Scan for the cell matching the given text and deliver its [X, Y] coordinate at center. 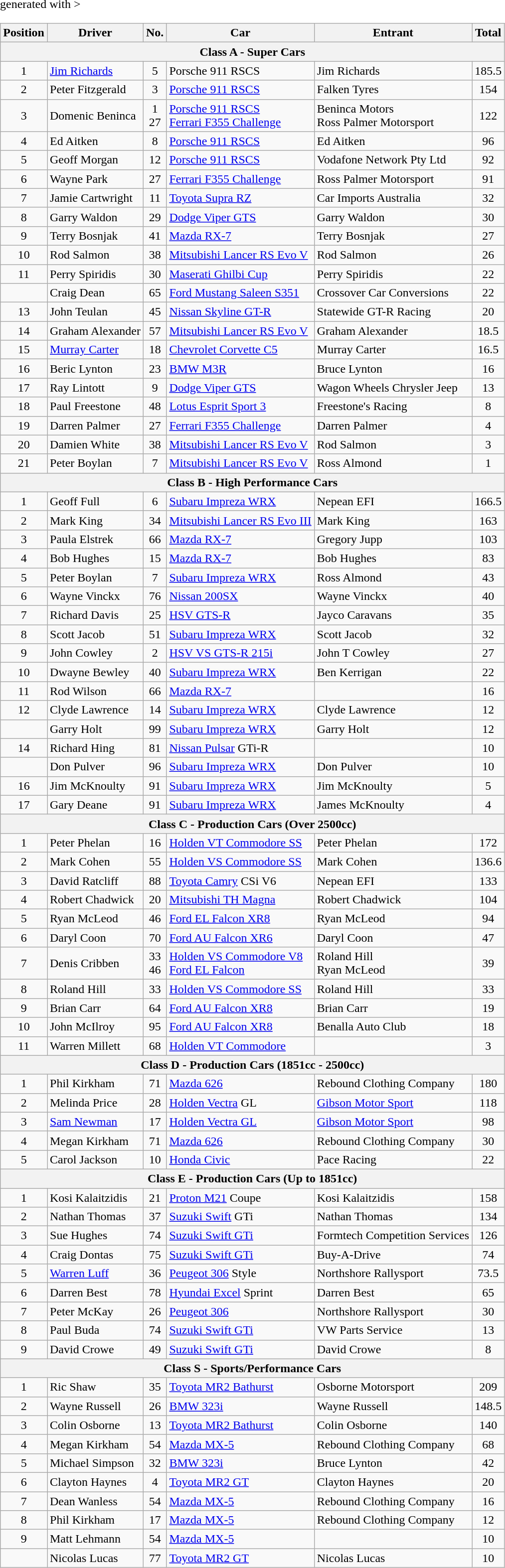
Ford AU Falcon XR6 [240, 938]
Maserati Ghilbi Cup [240, 274]
185.5 [489, 71]
Falken Tyres [393, 90]
Peugeot 306 [240, 1311]
133 [489, 880]
Carol Jackson [95, 1159]
John McIlroy [95, 1027]
158 [489, 1197]
Total [489, 33]
99 [155, 729]
Paula Elstrek [95, 539]
Formtech Competition Services [393, 1236]
Class A - Super Cars [252, 52]
Jamie Cartwright [95, 198]
18.5 [489, 331]
Class S - Sports/Performance Cars [252, 1368]
136.6 [489, 861]
Class D - Production Cars (1851cc - 2500cc) [252, 1065]
Beninca Motors Ross Palmer Motorsport [393, 116]
Rod Wilson [95, 691]
95 [155, 1027]
36 [155, 1274]
Nissan Skyline GT-R [240, 312]
HSV GTS-R [240, 615]
Car Imports Australia [393, 198]
John T Cowley [393, 653]
77 [155, 1558]
Richard Davis [95, 615]
Matt Lehmann [95, 1539]
Crossover Car Conversions [393, 293]
Paul Freestone [95, 407]
David Ratcliff [95, 880]
33 46 [155, 964]
126 [489, 1236]
64 [155, 1008]
Dwayne Bewley [95, 672]
Craig Dean [95, 293]
57 [155, 331]
25 [155, 615]
Warren Millett [95, 1046]
Richard Hing [95, 748]
Jayco Caravans [393, 615]
104 [489, 900]
Benalla Auto Club [393, 1027]
51 [155, 634]
Peugeot 306 Style [240, 1274]
48 [155, 407]
75 [155, 1255]
Ray Lintott [95, 388]
16.5 [489, 350]
163 [489, 520]
Geoff Morgan [95, 160]
166.5 [489, 501]
92 [489, 160]
BMW M3R [240, 369]
Wagon Wheels Chrysler Jeep [393, 388]
37 [155, 1217]
Wayne Park [95, 179]
Osborne Motorsport [393, 1387]
Mitsubishi TH Magna [240, 900]
Ross Palmer Motorsport [393, 179]
Class E - Production Cars (Up to 1851cc) [252, 1178]
Peter McKay [95, 1311]
28 [155, 1103]
55 [155, 861]
88 [155, 880]
Ford Mustang Saleen S351 [240, 293]
Buy-A-Drive [393, 1255]
Holden VT Commodore SS [240, 843]
Porsche 911 RSCS Ferrari F355 Challenge [240, 116]
1 27 [155, 116]
39 [489, 964]
Class B - High Performance Cars [252, 482]
43 [489, 577]
81 [155, 748]
Honda Civic [240, 1159]
Car [240, 33]
70 [155, 938]
Sam Newman [95, 1122]
Domenic Beninca [95, 116]
John Cowley [95, 653]
209 [489, 1387]
73.5 [489, 1274]
Ric Shaw [95, 1387]
Dean Wanless [95, 1501]
34 [155, 520]
Toyota Supra RZ [240, 198]
Sue Hughes [95, 1236]
41 [155, 236]
Nissan 200SX [240, 596]
Beric Lynton [95, 369]
Pace Racing [393, 1159]
John Teulan [95, 312]
Nissan Pulsar GTi-R [240, 748]
Lotus Esprit Sport 3 [240, 407]
Proton M21 Coupe [240, 1197]
Craig Dontas [95, 1255]
Roland Hill Ryan McLeod [393, 964]
Melinda Price [95, 1103]
Damien White [95, 444]
46 [155, 919]
Class C - Production Cars (Over 2500cc) [252, 824]
134 [489, 1217]
42 [489, 1463]
Gary Deane [95, 805]
Gregory Jupp [393, 539]
Paul Buda [95, 1330]
45 [155, 312]
140 [489, 1425]
180 [489, 1084]
No. [155, 33]
148.5 [489, 1406]
Vodafone Network Pty Ltd [393, 160]
Position [24, 33]
Mitsubishi Lancer RS Evo III [240, 520]
83 [489, 558]
Warren Luff [95, 1274]
94 [489, 919]
122 [489, 116]
Freestone's Racing [393, 407]
98 [489, 1122]
103 [489, 539]
154 [489, 90]
Michael Simpson [95, 1463]
76 [155, 596]
Statewide GT-R Racing [393, 312]
Chevrolet Corvette C5 [240, 350]
Peter Fitzgerald [95, 90]
Ford EL Falcon XR8 [240, 919]
78 [155, 1292]
Holden VS Commodore V8 Ford EL Falcon [240, 964]
23 [155, 369]
Driver [95, 33]
HSV VS GTS-R 215i [240, 653]
47 [489, 938]
118 [489, 1103]
Hyundai Excel Sprint [240, 1292]
VW Parts Service [393, 1330]
29 [155, 217]
Ben Kerrigan [393, 672]
Toyota Camry CSi V6 [240, 880]
172 [489, 843]
Denis Cribben [95, 964]
James McKnoulty [393, 805]
49 [155, 1349]
Geoff Full [95, 501]
Entrant [393, 33]
Holden VT Commodore [240, 1046]
